Output the (X, Y) coordinate of the center of the cell containing the given text.  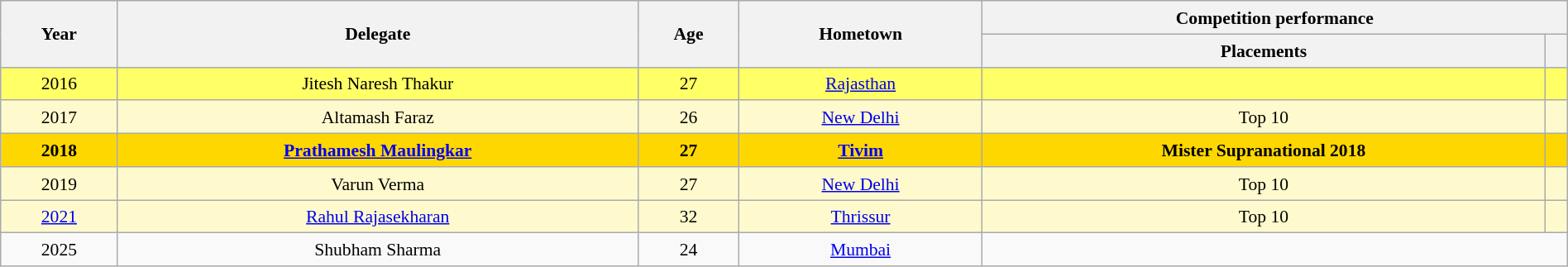
Rajasthan (861, 83)
Jitesh Naresh Thakur (377, 83)
Rahul Rajasekharan (377, 217)
Competition performance (1275, 17)
2017 (60, 117)
Prathamesh Maulingkar (377, 150)
Thrissur (861, 217)
Age (688, 34)
Hometown (861, 34)
26 (688, 117)
32 (688, 217)
2018 (60, 150)
Year (60, 34)
Shubham Sharma (377, 250)
Mumbai (861, 250)
2019 (60, 184)
Tivim (861, 150)
2016 (60, 83)
Mister Supranational 2018 (1264, 150)
Delegate (377, 34)
2025 (60, 250)
Placements (1264, 50)
24 (688, 250)
Varun Verma (377, 184)
2021 (60, 217)
Altamash Faraz (377, 117)
